From the cell containing the given text, extract its center point as (x, y) coordinate. 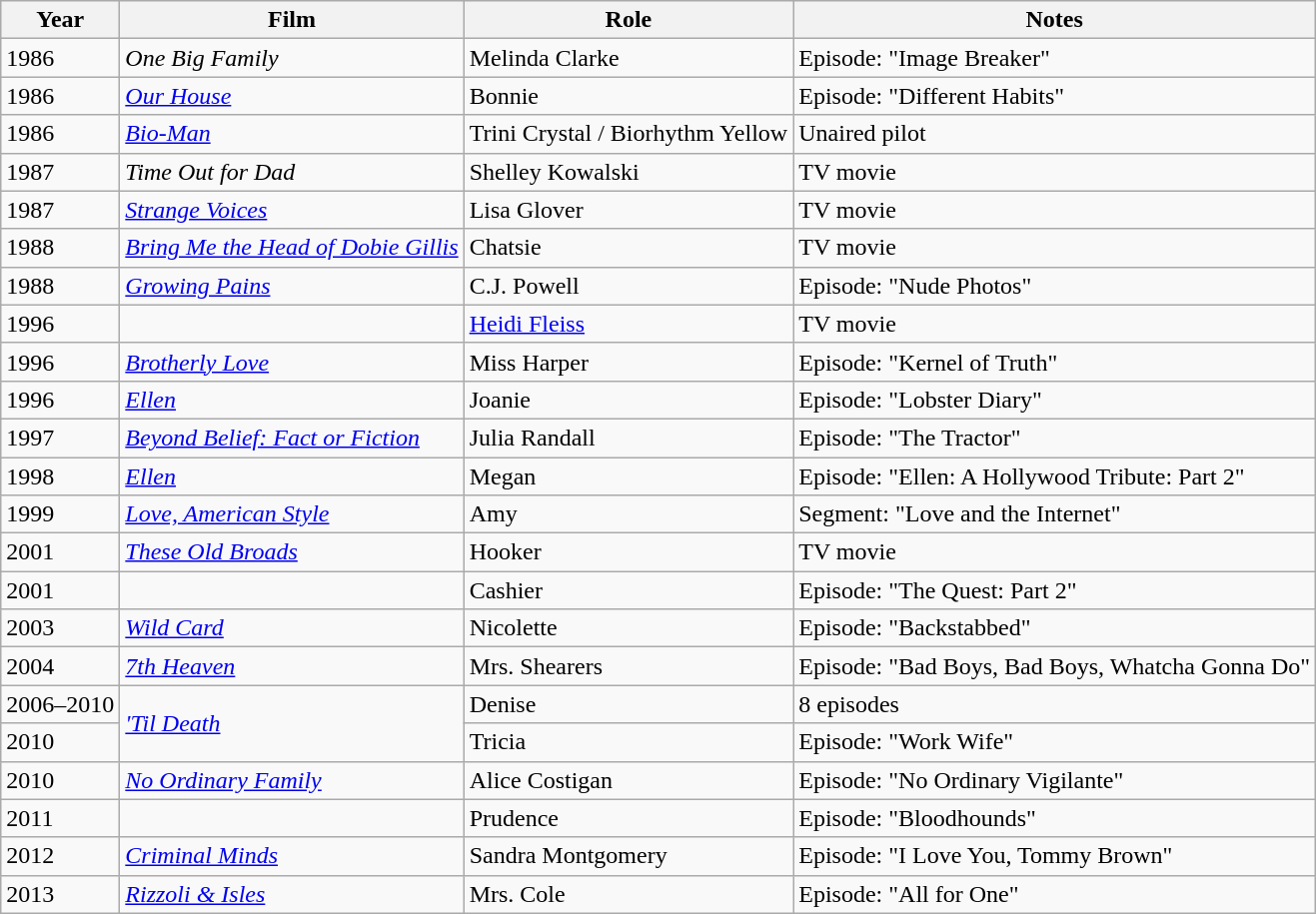
2011 (60, 818)
Prudence (629, 818)
'Til Death (292, 723)
Heidi Fleiss (629, 324)
Miss Harper (629, 362)
Nicolette (629, 628)
Shelley Kowalski (629, 172)
Episode: "I Love You, Tommy Brown" (1055, 856)
Episode: "Bloodhounds" (1055, 818)
Lisa Glover (629, 210)
These Old Broads (292, 552)
Unaired pilot (1055, 134)
Growing Pains (292, 286)
Mrs. Shearers (629, 666)
Episode: "The Tractor" (1055, 438)
Bonnie (629, 96)
Time Out for Dad (292, 172)
2003 (60, 628)
7th Heaven (292, 666)
Chatsie (629, 248)
Bring Me the Head of Dobie Gillis (292, 248)
Notes (1055, 20)
C.J. Powell (629, 286)
Cashier (629, 590)
Joanie (629, 400)
Episode: "Ellen: A Hollywood Tribute: Part 2" (1055, 476)
1999 (60, 514)
1998 (60, 476)
Criminal Minds (292, 856)
2013 (60, 894)
Julia Randall (629, 438)
Episode: "Kernel of Truth" (1055, 362)
Episode: "Backstabbed" (1055, 628)
8 episodes (1055, 704)
Episode: "Work Wife" (1055, 742)
Episode: "Image Breaker" (1055, 58)
Brotherly Love (292, 362)
Love, American Style (292, 514)
Episode: "Different Habits" (1055, 96)
Rizzoli & Isles (292, 894)
2012 (60, 856)
Film (292, 20)
Tricia (629, 742)
Beyond Belief: Fact or Fiction (292, 438)
Year (60, 20)
Episode: "Lobster Diary" (1055, 400)
Denise (629, 704)
Episode: "No Ordinary Vigilante" (1055, 780)
Episode: "The Quest: Part 2" (1055, 590)
One Big Family (292, 58)
2006–2010 (60, 704)
1997 (60, 438)
Hooker (629, 552)
Episode: "Nude Photos" (1055, 286)
Amy (629, 514)
Wild Card (292, 628)
Mrs. Cole (629, 894)
Melinda Clarke (629, 58)
Strange Voices (292, 210)
Megan (629, 476)
Our House (292, 96)
Sandra Montgomery (629, 856)
Alice Costigan (629, 780)
Episode: "All for One" (1055, 894)
Bio-Man (292, 134)
Role (629, 20)
2004 (60, 666)
Segment: "Love and the Internet" (1055, 514)
Episode: "Bad Boys, Bad Boys, Whatcha Gonna Do" (1055, 666)
Trini Crystal / Biorhythm Yellow (629, 134)
No Ordinary Family (292, 780)
